Scan for the cell matching the given text and deliver its (x, y) coordinate at center. 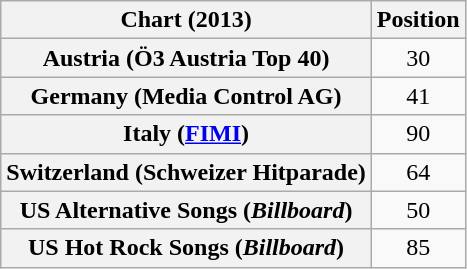
64 (418, 172)
Italy (FIMI) (186, 134)
US Hot Rock Songs (Billboard) (186, 248)
30 (418, 58)
US Alternative Songs (Billboard) (186, 210)
Switzerland (Schweizer Hitparade) (186, 172)
Position (418, 20)
50 (418, 210)
90 (418, 134)
Austria (Ö3 Austria Top 40) (186, 58)
Chart (2013) (186, 20)
41 (418, 96)
Germany (Media Control AG) (186, 96)
85 (418, 248)
